Provide the (x, y) coordinate of the cell's center where the given text is located.  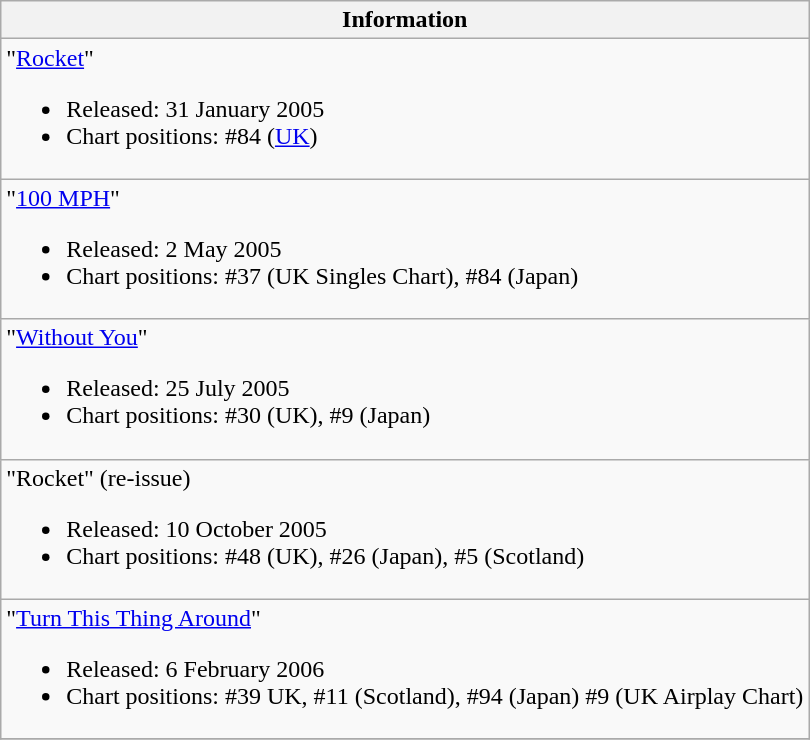
"Rocket"Released: 31 January 2005Chart positions: #84 (UK) (405, 109)
"Turn This Thing Around"Released: 6 February 2006Chart positions: #39 UK, #11 (Scotland), #94 (Japan) #9 (UK Airplay Chart) (405, 669)
"Rocket" (re-issue)Released: 10 October 2005Chart positions: #48 (UK), #26 (Japan), #5 (Scotland) (405, 529)
"Without You"Released: 25 July 2005Chart positions: #30 (UK), #9 (Japan) (405, 389)
Information (405, 20)
"100 MPH"Released: 2 May 2005Chart positions: #37 (UK Singles Chart), #84 (Japan) (405, 249)
